Scan for the cell matching the given text and deliver its [x, y] coordinate at center. 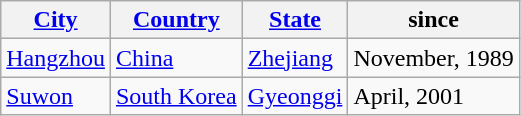
since [434, 20]
China [176, 58]
State [295, 20]
City [56, 20]
Hangzhou [56, 58]
Suwon [56, 96]
Gyeonggi [295, 96]
April, 2001 [434, 96]
Country [176, 20]
Zhejiang [295, 58]
November, 1989 [434, 58]
South Korea [176, 96]
